Search for the cell housing the specified text and yield its (x, y) center coordinate. 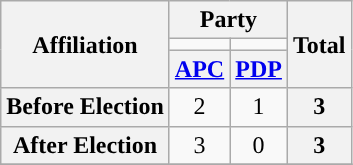
2 (199, 107)
APC (199, 69)
Affiliation (86, 44)
Party (228, 20)
Total (319, 44)
0 (259, 145)
PDP (259, 69)
After Election (86, 145)
Before Election (86, 107)
1 (259, 107)
